From the cell containing the given text, extract its center point as [X, Y] coordinate. 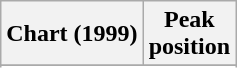
Chart (1999) [72, 34]
Peakposition [189, 34]
